Capture the cell that displays the provided text and extract its [X, Y] central coordinate. 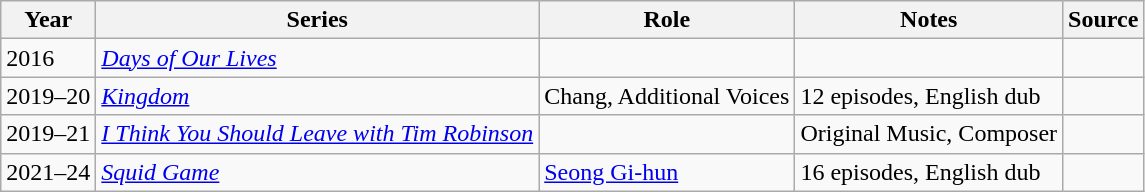
12 episodes, English dub [929, 96]
Seong Gi-hun [667, 172]
Role [667, 20]
Squid Game [318, 172]
Days of Our Lives [318, 58]
2021–24 [48, 172]
Original Music, Composer [929, 134]
2019–21 [48, 134]
Year [48, 20]
I Think You Should Leave with Tim Robinson [318, 134]
16 episodes, English dub [929, 172]
Kingdom [318, 96]
Source [1104, 20]
2016 [48, 58]
Chang, Additional Voices [667, 96]
Notes [929, 20]
Series [318, 20]
2019–20 [48, 96]
